Scan for the cell matching the given text and deliver its [X, Y] coordinate at center. 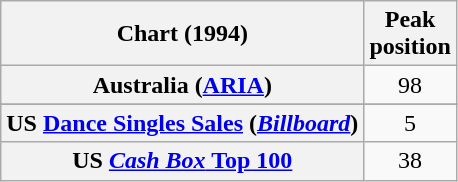
38 [410, 161]
US Dance Singles Sales (Billboard) [182, 123]
5 [410, 123]
Chart (1994) [182, 34]
US Cash Box Top 100 [182, 161]
Australia (ARIA) [182, 85]
Peakposition [410, 34]
98 [410, 85]
